Determine the (X, Y) coordinate at the center of the cell enclosing the given text.  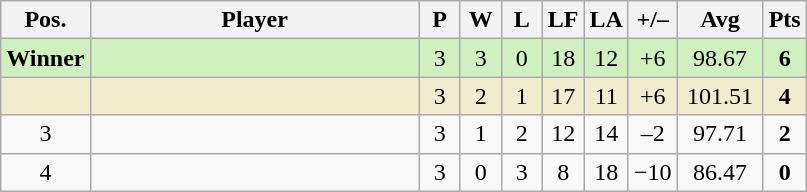
LF (563, 20)
17 (563, 96)
–2 (652, 134)
101.51 (720, 96)
Winner (46, 58)
Player (254, 20)
Pos. (46, 20)
−10 (652, 172)
P (440, 20)
+/– (652, 20)
11 (606, 96)
Avg (720, 20)
6 (784, 58)
86.47 (720, 172)
8 (563, 172)
W (480, 20)
L (522, 20)
Pts (784, 20)
LA (606, 20)
98.67 (720, 58)
97.71 (720, 134)
14 (606, 134)
